Pinpoint the cell where the given text exists, returning its [x, y] midpoint coordinate. 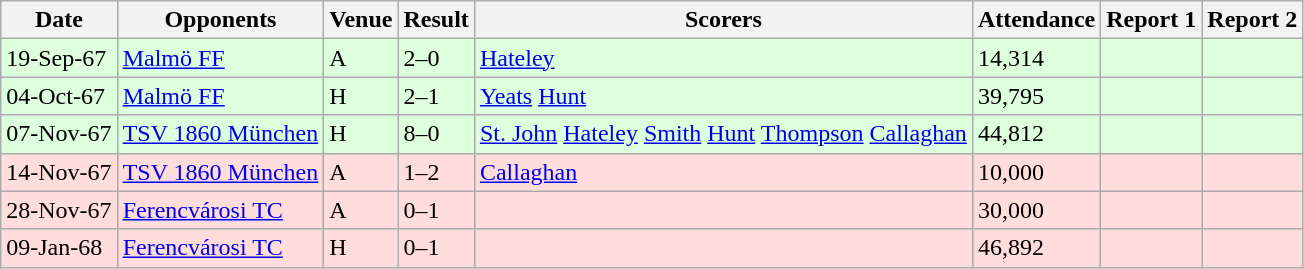
28-Nov-67 [59, 210]
14,314 [1036, 58]
07-Nov-67 [59, 134]
1–2 [436, 172]
Report 2 [1252, 20]
Callaghan [723, 172]
04-Oct-67 [59, 96]
Report 1 [1152, 20]
09-Jan-68 [59, 248]
Yeats Hunt [723, 96]
44,812 [1036, 134]
30,000 [1036, 210]
Hateley [723, 58]
Attendance [1036, 20]
St. John Hateley Smith Hunt Thompson Callaghan [723, 134]
14-Nov-67 [59, 172]
19-Sep-67 [59, 58]
Result [436, 20]
Venue [361, 20]
8–0 [436, 134]
2–0 [436, 58]
46,892 [1036, 248]
10,000 [1036, 172]
2–1 [436, 96]
Opponents [220, 20]
Scorers [723, 20]
39,795 [1036, 96]
Date [59, 20]
